Detect which cell encompasses the target text, then output its [x, y] center coordinate. 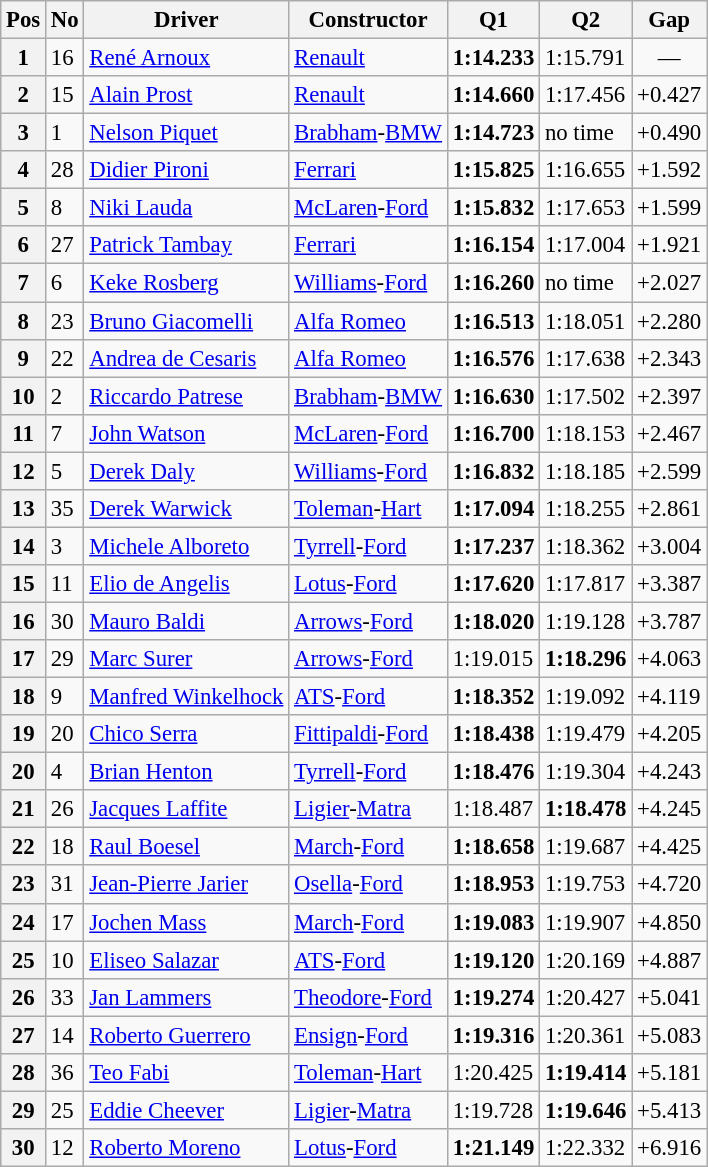
1:15.825 [493, 170]
— [670, 58]
1:16.154 [493, 245]
Didier Pironi [186, 170]
Keke Rosberg [186, 283]
Pos [24, 20]
+1.921 [670, 245]
Andrea de Cesaris [186, 358]
1:22.332 [586, 1148]
1:14.233 [493, 58]
Constructor [368, 20]
Alain Prost [186, 95]
1:19.092 [586, 697]
Brian Henton [186, 772]
1:18.255 [586, 509]
+2.343 [670, 358]
1:14.660 [493, 95]
1:16.700 [493, 433]
+4.887 [670, 960]
Patrick Tambay [186, 245]
Nelson Piquet [186, 133]
1:19.274 [493, 997]
+4.850 [670, 922]
+3.787 [670, 621]
Riccardo Patrese [186, 396]
Eliseo Salazar [186, 960]
No [65, 20]
1:17.502 [586, 396]
1:17.638 [586, 358]
1:19.907 [586, 922]
1:16.630 [493, 396]
Theodore-Ford [368, 997]
Chico Serra [186, 734]
Teo Fabi [186, 1073]
1:18.185 [586, 471]
Roberto Guerrero [186, 1035]
1:19.753 [586, 885]
+2.861 [670, 509]
1:19.646 [586, 1110]
36 [65, 1073]
+4.119 [670, 697]
1:18.953 [493, 885]
1:17.004 [586, 245]
+0.427 [670, 95]
1:20.361 [586, 1035]
1:19.083 [493, 922]
Q1 [493, 20]
+4.205 [670, 734]
33 [65, 997]
+2.027 [670, 283]
1:18.352 [493, 697]
Bruno Giacomelli [186, 321]
Derek Daly [186, 471]
Michele Alboreto [186, 546]
1:20.425 [493, 1073]
1:19.728 [493, 1110]
1:17.620 [493, 584]
Derek Warwick [186, 509]
Manfred Winkelhock [186, 697]
1:20.427 [586, 997]
+5.413 [670, 1110]
+1.599 [670, 208]
1:16.260 [493, 283]
1:19.479 [586, 734]
Jan Lammers [186, 997]
+2.280 [670, 321]
1:18.296 [586, 659]
+4.425 [670, 847]
Roberto Moreno [186, 1148]
Jacques Laffite [186, 809]
1:17.456 [586, 95]
1:18.051 [586, 321]
Elio de Angelis [186, 584]
1:18.438 [493, 734]
+4.243 [670, 772]
+1.592 [670, 170]
+4.245 [670, 809]
+5.181 [670, 1073]
René Arnoux [186, 58]
John Watson [186, 433]
+6.916 [670, 1148]
35 [65, 509]
1:18.020 [493, 621]
1:18.153 [586, 433]
1:17.817 [586, 584]
1:17.094 [493, 509]
Ensign-Ford [368, 1035]
Mauro Baldi [186, 621]
1:15.791 [586, 58]
1:16.655 [586, 170]
1:16.832 [493, 471]
1:19.128 [586, 621]
Niki Lauda [186, 208]
13 [24, 509]
+0.490 [670, 133]
1:19.316 [493, 1035]
31 [65, 885]
1:19.015 [493, 659]
1:17.237 [493, 546]
1:20.169 [586, 960]
1:18.362 [586, 546]
+4.720 [670, 885]
1:19.120 [493, 960]
Jochen Mass [186, 922]
Fittipaldi-Ford [368, 734]
1:19.687 [586, 847]
+5.083 [670, 1035]
24 [24, 922]
1:21.149 [493, 1148]
Jean-Pierre Jarier [186, 885]
Driver [186, 20]
Q2 [586, 20]
21 [24, 809]
Marc Surer [186, 659]
1:18.487 [493, 809]
Raul Boesel [186, 847]
1:16.513 [493, 321]
Eddie Cheever [186, 1110]
19 [24, 734]
1:18.476 [493, 772]
+2.599 [670, 471]
Gap [670, 20]
1:14.723 [493, 133]
1:19.304 [586, 772]
+2.397 [670, 396]
1:17.653 [586, 208]
+5.041 [670, 997]
+4.063 [670, 659]
1:16.576 [493, 358]
+3.004 [670, 546]
Osella-Ford [368, 885]
1:15.832 [493, 208]
1:19.414 [586, 1073]
1:18.478 [586, 809]
+2.467 [670, 433]
+3.387 [670, 584]
1:18.658 [493, 847]
